Locate the cell with the specified text and output its [x, y] center coordinate. 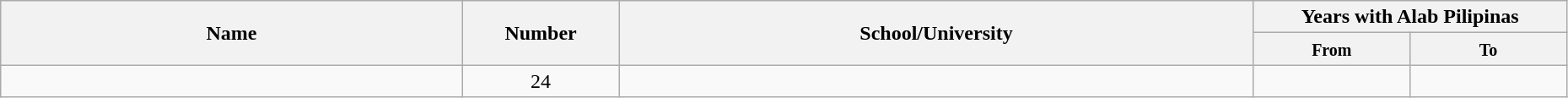
School/University [936, 33]
Number [541, 33]
Name [232, 33]
From [1332, 49]
To [1489, 49]
Years with Alab Pilipinas [1410, 17]
24 [541, 81]
